Extract the [x, y] coordinate from the center of the cell holding the provided text.  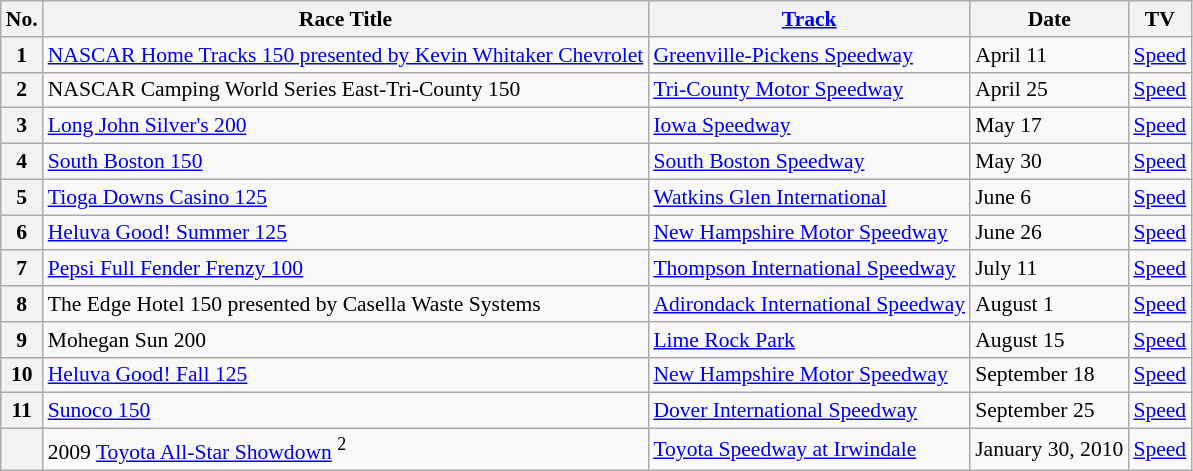
August 1 [1049, 304]
July 11 [1049, 269]
September 25 [1049, 411]
Watkins Glen International [809, 197]
April 11 [1049, 55]
Long John Silver's 200 [346, 126]
South Boston Speedway [809, 162]
2 [22, 90]
Pepsi Full Fender Frenzy 100 [346, 269]
May 30 [1049, 162]
3 [22, 126]
Mohegan Sun 200 [346, 340]
NASCAR Camping World Series East-Tri-County 150 [346, 90]
Lime Rock Park [809, 340]
South Boston 150 [346, 162]
Tri-County Motor Speedway [809, 90]
4 [22, 162]
The Edge Hotel 150 presented by Casella Waste Systems [346, 304]
June 26 [1049, 233]
Heluva Good! Fall 125 [346, 375]
Greenville-Pickens Speedway [809, 55]
June 6 [1049, 197]
11 [22, 411]
10 [22, 375]
Thompson International Speedway [809, 269]
Date [1049, 19]
January 30, 2010 [1049, 450]
April 25 [1049, 90]
NASCAR Home Tracks 150 presented by Kevin Whitaker Chevrolet [346, 55]
1 [22, 55]
No. [22, 19]
9 [22, 340]
Sunoco 150 [346, 411]
May 17 [1049, 126]
September 18 [1049, 375]
Heluva Good! Summer 125 [346, 233]
Tioga Downs Casino 125 [346, 197]
6 [22, 233]
Track [809, 19]
August 15 [1049, 340]
8 [22, 304]
Race Title [346, 19]
7 [22, 269]
Dover International Speedway [809, 411]
TV [1160, 19]
Adirondack International Speedway [809, 304]
Iowa Speedway [809, 126]
2009 Toyota All-Star Showdown 2 [346, 450]
Toyota Speedway at Irwindale [809, 450]
5 [22, 197]
